Output the [x, y] coordinate of the center of the cell containing the given text.  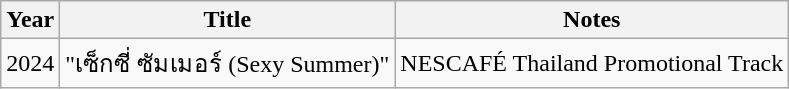
NESCAFÉ Thailand Promotional Track [592, 64]
Year [30, 20]
Notes [592, 20]
Title [228, 20]
"เซ็กซี่ ซัมเมอร์ (Sexy Summer)" [228, 64]
2024 [30, 64]
